Pinpoint the cell where the given text exists, returning its [X, Y] midpoint coordinate. 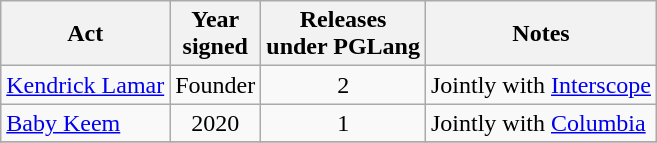
Baby Keem [86, 123]
Jointly with Columbia [540, 123]
Releases under PGLang [344, 34]
Jointly with Interscope [540, 85]
Kendrick Lamar [86, 85]
Founder [216, 85]
Notes [540, 34]
2020 [216, 123]
Act [86, 34]
2 [344, 85]
Year signed [216, 34]
1 [344, 123]
